Capture the cell that displays the provided text and extract its [X, Y] central coordinate. 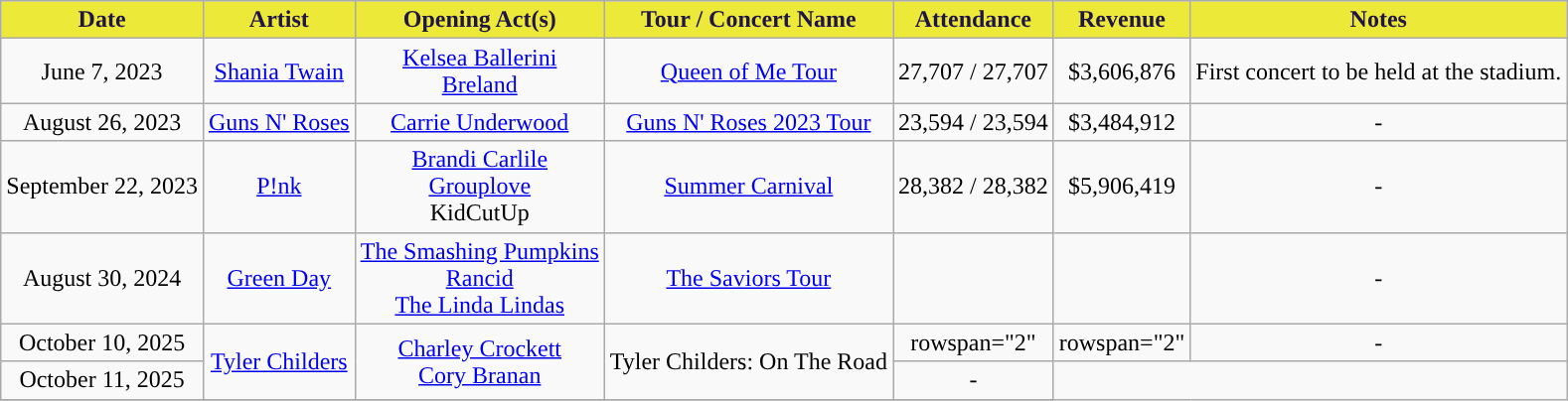
The Saviors Tour [748, 278]
$5,906,419 [1122, 187]
Summer Carnival [748, 187]
The Smashing PumpkinsRancidThe Linda Lindas [479, 278]
August 26, 2023 [102, 122]
23,594 / 23,594 [973, 122]
October 11, 2025 [102, 380]
Guns N' Roses [278, 122]
27,707 / 27,707 [973, 71]
First concert to be held at the stadium. [1379, 71]
Tyler Childers [278, 361]
Green Day [278, 278]
Revenue [1122, 20]
Artist [278, 20]
Date [102, 20]
P!nk [278, 187]
Queen of Me Tour [748, 71]
September 22, 2023 [102, 187]
28,382 / 28,382 [973, 187]
Kelsea BalleriniBreland [479, 71]
$3,606,876 [1122, 71]
Tyler Childers: On The Road [748, 361]
Brandi CarlileGrouploveKidCutUp [479, 187]
June 7, 2023 [102, 71]
Guns N' Roses 2023 Tour [748, 122]
Attendance [973, 20]
Charley CrockettCory Branan [479, 361]
August 30, 2024 [102, 278]
October 10, 2025 [102, 342]
Shania Twain [278, 71]
Opening Act(s) [479, 20]
$3,484,912 [1122, 122]
Notes [1379, 20]
Carrie Underwood [479, 122]
Tour / Concert Name [748, 20]
